Detect which cell encompasses the target text, then output its (X, Y) center coordinate. 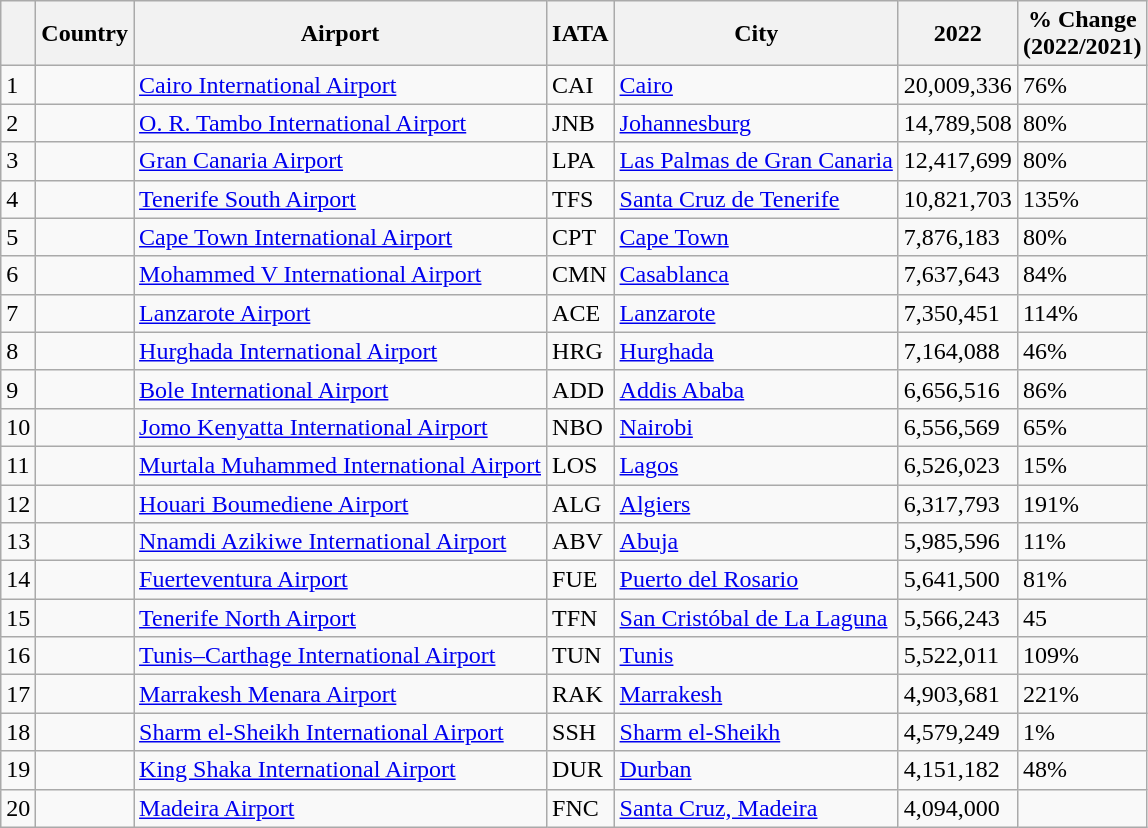
City (756, 34)
12 (18, 503)
7,164,088 (958, 351)
% Change (2022/2021) (1082, 34)
5,641,500 (958, 580)
Addis Ababa (756, 389)
RAK (581, 694)
TFN (581, 618)
Lanzarote (756, 313)
Airport (340, 34)
Marrakesh (756, 694)
Tenerife South Airport (340, 199)
SSH (581, 732)
45 (1082, 618)
Johannesburg (756, 123)
CMN (581, 275)
14,789,508 (958, 123)
76% (1082, 85)
13 (18, 542)
NBO (581, 427)
DUR (581, 770)
7,637,643 (958, 275)
19 (18, 770)
Nairobi (756, 427)
18 (18, 732)
2 (18, 123)
109% (1082, 656)
15 (18, 618)
4,094,000 (958, 808)
3 (18, 161)
Cape Town International Airport (340, 237)
TUN (581, 656)
46% (1082, 351)
9 (18, 389)
ACE (581, 313)
San Cristóbal de La Laguna (756, 618)
8 (18, 351)
Tenerife North Airport (340, 618)
Lagos (756, 465)
Casablanca (756, 275)
7,876,183 (958, 237)
ABV (581, 542)
20 (18, 808)
Mohammed V International Airport (340, 275)
1 (18, 85)
4,579,249 (958, 732)
4,903,681 (958, 694)
O. R. Tambo International Airport (340, 123)
Houari Boumediene Airport (340, 503)
6,656,516 (958, 389)
Marrakesh Menara Airport (340, 694)
King Shaka International Airport (340, 770)
CPT (581, 237)
16 (18, 656)
Cairo International Airport (340, 85)
17 (18, 694)
1% (1082, 732)
81% (1082, 580)
Hurghada International Airport (340, 351)
14 (18, 580)
6,317,793 (958, 503)
135% (1082, 199)
Sharm el-Sheikh International Airport (340, 732)
Murtala Muhammed International Airport (340, 465)
5,522,011 (958, 656)
48% (1082, 770)
6,526,023 (958, 465)
Nnamdi Azikiwe International Airport (340, 542)
20,009,336 (958, 85)
Country (85, 34)
Tunis–Carthage International Airport (340, 656)
LOS (581, 465)
4,151,182 (958, 770)
CAI (581, 85)
10 (18, 427)
Cairo (756, 85)
Gran Canaria Airport (340, 161)
191% (1082, 503)
Sharm el-Sheikh (756, 732)
Tunis (756, 656)
6 (18, 275)
ALG (581, 503)
LPA (581, 161)
Puerto del Rosario (756, 580)
5,985,596 (958, 542)
Lanzarote Airport (340, 313)
Durban (756, 770)
Santa Cruz de Tenerife (756, 199)
65% (1082, 427)
15% (1082, 465)
Santa Cruz, Madeira (756, 808)
11% (1082, 542)
JNB (581, 123)
2022 (958, 34)
7,350,451 (958, 313)
Cape Town (756, 237)
4 (18, 199)
TFS (581, 199)
Hurghada (756, 351)
ADD (581, 389)
221% (1082, 694)
12,417,699 (958, 161)
FUE (581, 580)
Algiers (756, 503)
HRG (581, 351)
Bole International Airport (340, 389)
FNC (581, 808)
IATA (581, 34)
6,556,569 (958, 427)
5 (18, 237)
Abuja (756, 542)
Jomo Kenyatta International Airport (340, 427)
Fuerteventura Airport (340, 580)
11 (18, 465)
Las Palmas de Gran Canaria (756, 161)
7 (18, 313)
84% (1082, 275)
114% (1082, 313)
86% (1082, 389)
5,566,243 (958, 618)
10,821,703 (958, 199)
Madeira Airport (340, 808)
